Search for the cell housing the specified text and yield its (X, Y) center coordinate. 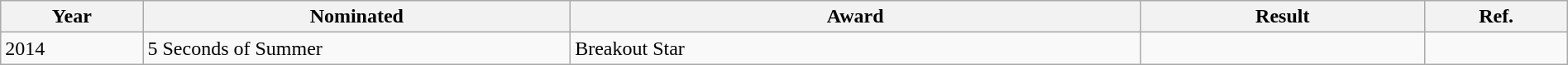
Nominated (357, 17)
2014 (72, 48)
Result (1283, 17)
5 Seconds of Summer (357, 48)
Year (72, 17)
Breakout Star (855, 48)
Award (855, 17)
Ref. (1496, 17)
